For the text-containing cell, return its midpoint in (x, y) coordinate format. 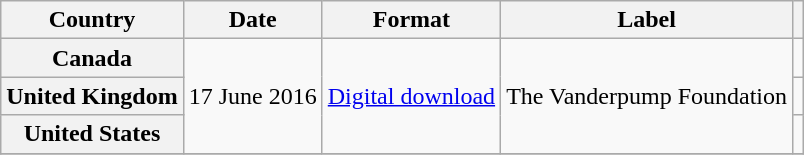
United Kingdom (92, 96)
The Vanderpump Foundation (647, 96)
Format (411, 20)
17 June 2016 (252, 96)
United States (92, 134)
Digital download (411, 96)
Label (647, 20)
Date (252, 20)
Canada (92, 58)
Country (92, 20)
